For the text-containing cell, return its midpoint in [x, y] coordinate format. 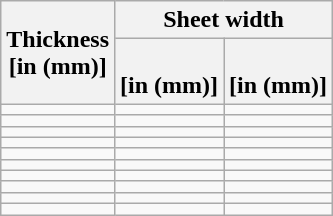
Sheet width [224, 20]
Thickness [in (mm)] [58, 52]
